Provide the [x, y] coordinate of the cell's center where the given text is located.  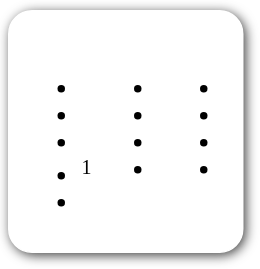
1 [56, 132]
